Identify which cell holds the provided text, then report its (X, Y) central coordinate. 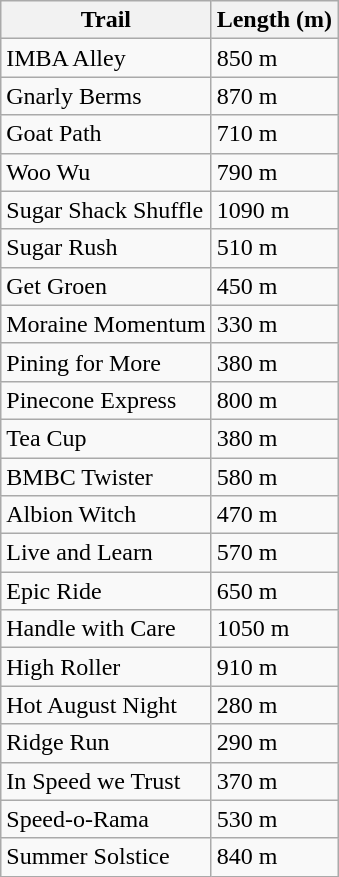
330 m (274, 324)
Sugar Rush (106, 248)
Get Groen (106, 286)
280 m (274, 705)
Handle with Care (106, 629)
IMBA Alley (106, 58)
Pinecone Express (106, 400)
Trail (106, 20)
Gnarly Berms (106, 96)
470 m (274, 515)
Ridge Run (106, 743)
Goat Path (106, 134)
In Speed we Trust (106, 781)
Epic Ride (106, 591)
510 m (274, 248)
790 m (274, 172)
1050 m (274, 629)
800 m (274, 400)
Albion Witch (106, 515)
840 m (274, 857)
Live and Learn (106, 553)
710 m (274, 134)
530 m (274, 819)
Length (m) (274, 20)
650 m (274, 591)
Woo Wu (106, 172)
580 m (274, 477)
Pining for More (106, 362)
1090 m (274, 210)
High Roller (106, 667)
370 m (274, 781)
870 m (274, 96)
Summer Solstice (106, 857)
Moraine Momentum (106, 324)
Tea Cup (106, 438)
910 m (274, 667)
Speed-o-Rama (106, 819)
450 m (274, 286)
290 m (274, 743)
Hot August Night (106, 705)
BMBC Twister (106, 477)
Sugar Shack Shuffle (106, 210)
850 m (274, 58)
570 m (274, 553)
